Scan for the cell matching the given text and deliver its [x, y] coordinate at center. 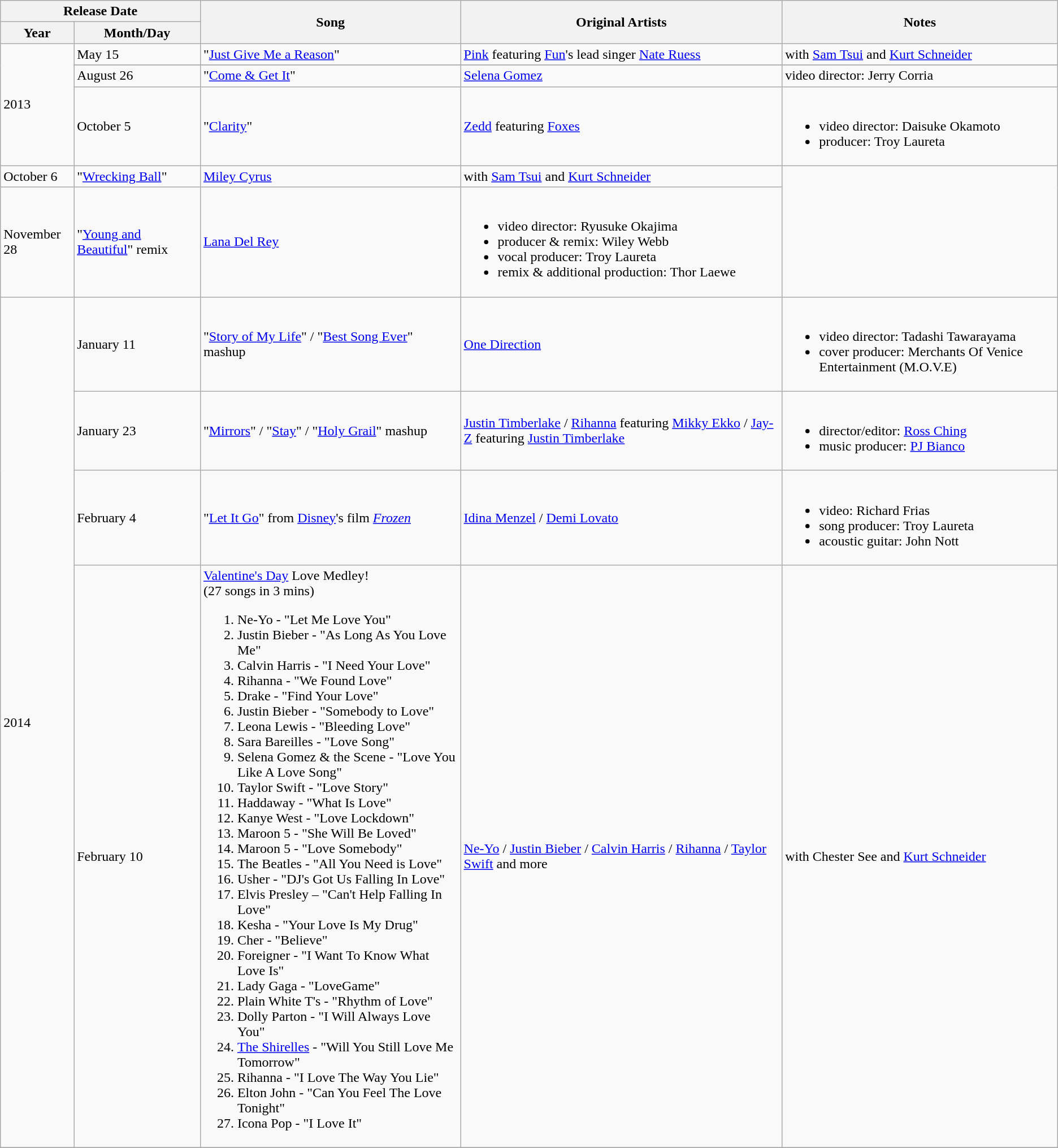
January 11 [137, 344]
February 4 [137, 518]
Justin Timberlake / Rihanna featuring Mikky Ekko / Jay-Z featuring Justin Timberlake [622, 431]
Year [37, 33]
director/editor: Ross Chingmusic producer: PJ Bianco [920, 431]
Month/Day [137, 33]
Song [330, 22]
video director: Ryusuke Okajimaproducer & remix: Wiley Webbvocal producer: Troy Lauretaremix & additional production: Thor Laewe [622, 242]
October 5 [137, 126]
Miley Cyrus [330, 176]
"Let It Go" from Disney's film Frozen [330, 518]
August 26 [137, 76]
video: Richard Friassong producer: Troy Lauretaacoustic guitar: John Nott [920, 518]
"Story of My Life" / "Best Song Ever" mashup [330, 344]
"Mirrors" / "Stay" / "Holy Grail" mashup [330, 431]
Lana Del Rey [330, 242]
2013 [37, 105]
"Come & Get It" [330, 76]
November 28 [37, 242]
One Direction [622, 344]
Release Date [101, 11]
February 10 [137, 856]
"Wrecking Ball" [137, 176]
January 23 [137, 431]
Selena Gomez [622, 76]
Notes [920, 22]
"Just Give Me a Reason" [330, 54]
Ne-Yo / Justin Bieber / Calvin Harris / Rihanna / Taylor Swift and more [622, 856]
Zedd featuring Foxes [622, 126]
video director: Jerry Corria [920, 76]
"Young and Beautiful" remix [137, 242]
May 15 [137, 54]
video director: Tadashi Tawarayamacover producer: Merchants Of Venice Entertainment (M.O.V.E) [920, 344]
Pink featuring Fun's lead singer Nate Ruess [622, 54]
2014 [37, 722]
Idina Menzel / Demi Lovato [622, 518]
October 6 [37, 176]
video director: Daisuke Okamotoproducer: Troy Laureta [920, 126]
with Chester See and Kurt Schneider [920, 856]
"Clarity" [330, 126]
Original Artists [622, 22]
